Capture the cell that displays the provided text and extract its (X, Y) central coordinate. 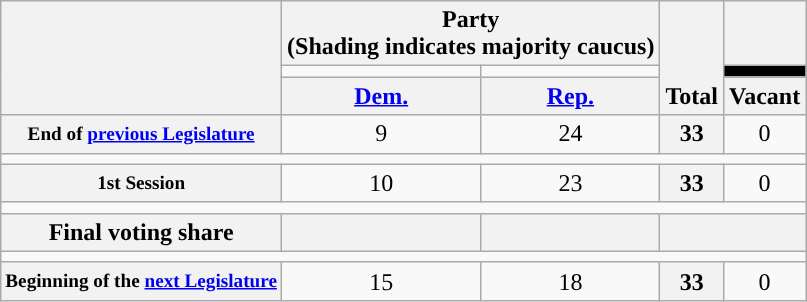
Beginning of the next Legislature (142, 281)
15 (382, 281)
1st Session (142, 183)
Dem. (382, 96)
Vacant (764, 96)
Party (Shading indicates majority caucus) (471, 34)
Total (692, 58)
Rep. (570, 96)
18 (570, 281)
9 (382, 134)
Final voting share (142, 232)
24 (570, 134)
23 (570, 183)
End of previous Legislature (142, 134)
10 (382, 183)
